Determine the (x, y) coordinate at the center of the cell enclosing the given text.  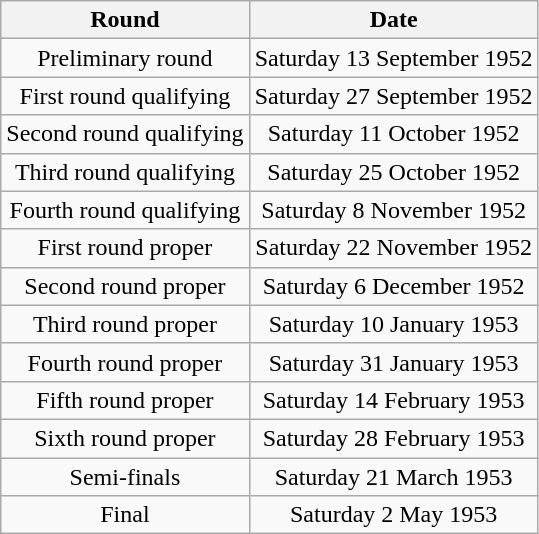
Fifth round proper (125, 400)
Saturday 25 October 1952 (394, 172)
Third round proper (125, 324)
Saturday 13 September 1952 (394, 58)
Sixth round proper (125, 438)
Second round proper (125, 286)
Saturday 31 January 1953 (394, 362)
First round proper (125, 248)
Fourth round proper (125, 362)
Saturday 2 May 1953 (394, 515)
Saturday 28 February 1953 (394, 438)
Semi-finals (125, 477)
Round (125, 20)
Saturday 6 December 1952 (394, 286)
Saturday 27 September 1952 (394, 96)
Saturday 22 November 1952 (394, 248)
Third round qualifying (125, 172)
Saturday 10 January 1953 (394, 324)
Saturday 8 November 1952 (394, 210)
Second round qualifying (125, 134)
Date (394, 20)
Saturday 21 March 1953 (394, 477)
Preliminary round (125, 58)
Saturday 14 February 1953 (394, 400)
Saturday 11 October 1952 (394, 134)
First round qualifying (125, 96)
Fourth round qualifying (125, 210)
Final (125, 515)
